Scan for the cell matching the given text and deliver its [X, Y] coordinate at center. 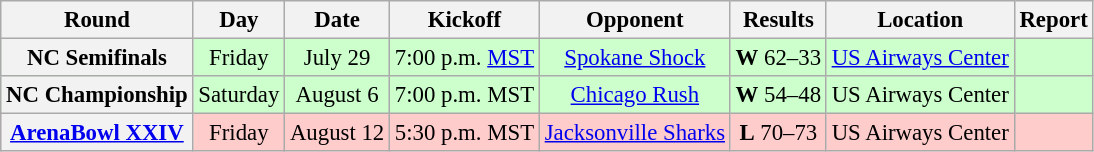
Round [97, 20]
Date [338, 20]
Saturday [239, 95]
August 6 [338, 95]
August 12 [338, 133]
Chicago Rush [634, 95]
L 70–73 [778, 133]
NC Championship [97, 95]
Day [239, 20]
ArenaBowl XXIV [97, 133]
Results [778, 20]
July 29 [338, 58]
Jacksonville Sharks [634, 133]
NC Semifinals [97, 58]
W 54–48 [778, 95]
Location [920, 20]
W 62–33 [778, 58]
Opponent [634, 20]
Spokane Shock [634, 58]
Kickoff [465, 20]
Report [1054, 20]
5:30 p.m. MST [465, 133]
